Scan for the cell matching the given text and deliver its (X, Y) coordinate at center. 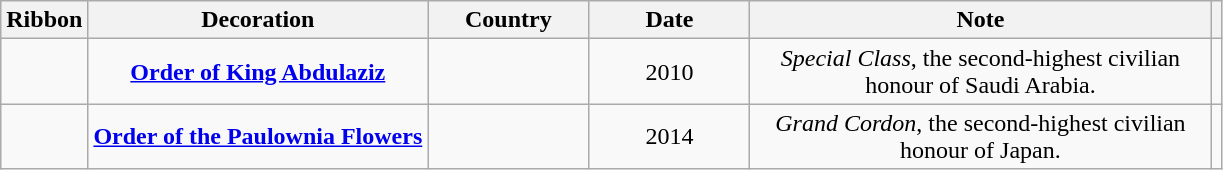
Special Class, the second-highest civilian honour of Saudi Arabia. (980, 72)
Order of King Abdulaziz (258, 72)
Order of the Paulownia Flowers (258, 136)
Country (508, 20)
2010 (670, 72)
Grand Cordon, the second-highest civilian honour of Japan. (980, 136)
Ribbon (44, 20)
Note (980, 20)
Decoration (258, 20)
2014 (670, 136)
Date (670, 20)
